Detect which cell encompasses the target text, then output its (x, y) center coordinate. 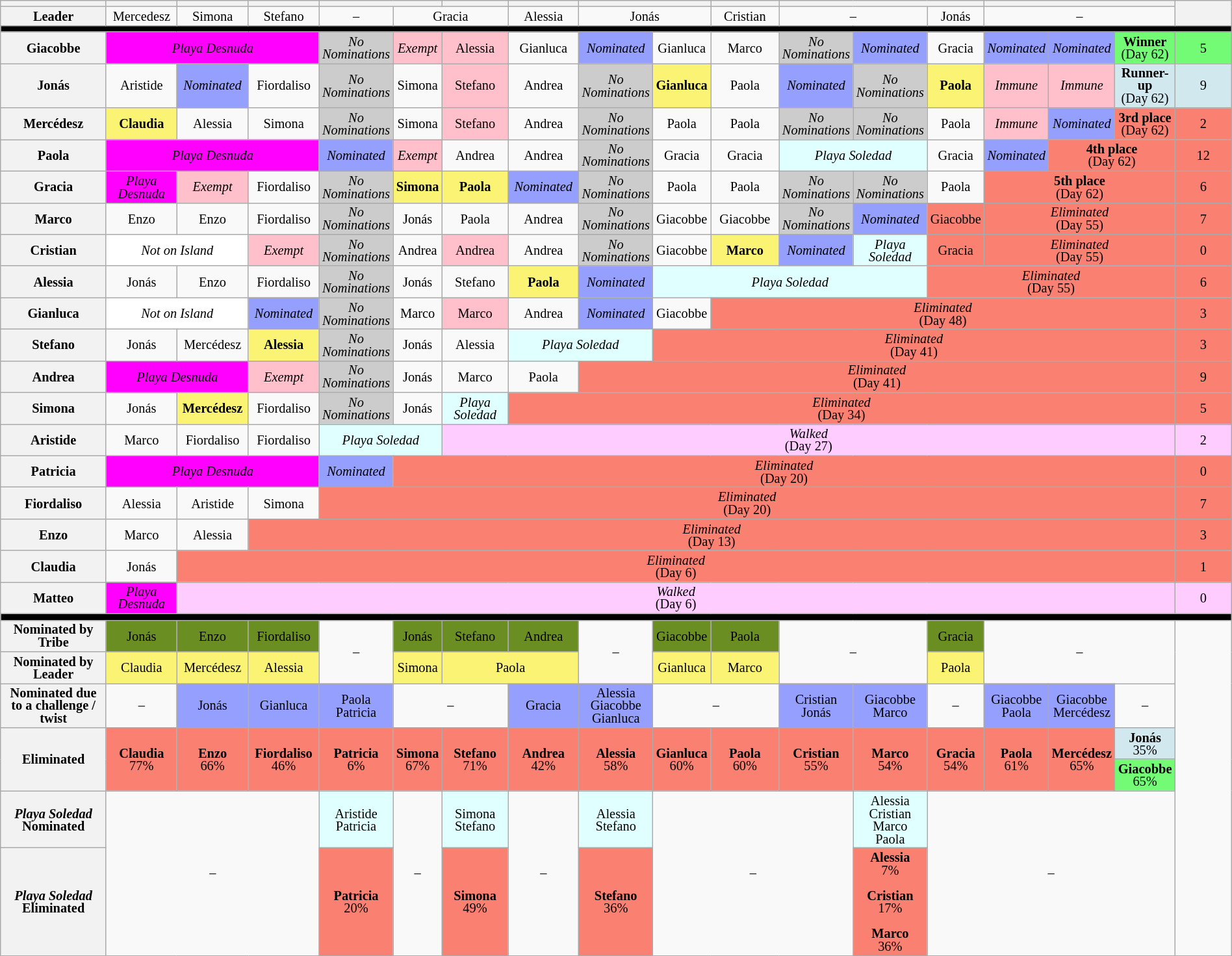
Walked(Day 27) (808, 439)
Paola60% (745, 759)
Eliminated(Day 48) (943, 313)
Stefano36% (616, 901)
Paola61% (1016, 759)
Alessia58% (616, 759)
Runner-up(Day 62) (1145, 85)
Claudia77% (142, 759)
Alessia7%Cristian17%Marco36% (890, 901)
AlessiaStefano (616, 820)
Eliminated (53, 759)
Leader (53, 16)
AlessiaGiacobbeGianluca (616, 705)
Stefano71% (474, 759)
3rd place(Day 62) (1145, 123)
5th place(Day 62) (1080, 187)
GiacobbeMercédesz (1082, 705)
CristianJonás (816, 705)
Patricia20% (356, 901)
Nominated by Tribe (53, 636)
Gianluca60% (682, 759)
1 (1203, 567)
Patricia (53, 472)
Playa SoledadNominated (53, 820)
AristidePatricia (356, 820)
Matteo (53, 598)
Nominated by Leader (53, 667)
SimonaStefano (474, 820)
Gracia54% (956, 759)
4th place(Day 62) (1112, 155)
12 (1203, 155)
GiacobbePaola (1016, 705)
Jonás35% (1145, 743)
Marco54% (890, 759)
AlessiaCristianMarcoPaola (890, 820)
GiacobbeMarco (890, 705)
Eliminated(Day 13) (712, 534)
Winner(Day 62) (1145, 48)
Playa SoledadEliminated (53, 901)
Simona49% (474, 901)
Patricia6% (356, 759)
Cristian55% (816, 759)
Eliminated(Day 6) (676, 567)
PaolaPatricia (356, 705)
Simona67% (417, 759)
Eliminated(Day 34) (842, 408)
Enzo66% (212, 759)
Giacobbe65% (1145, 775)
Walked(Day 6) (676, 598)
Mercédesz65% (1082, 759)
Nominated due to a challenge / twist (53, 705)
Andrea42% (543, 759)
Fiordaliso46% (283, 759)
Mercedesz (142, 16)
